Return the [X, Y] coordinate for the center point of the cell that contains the specified text.  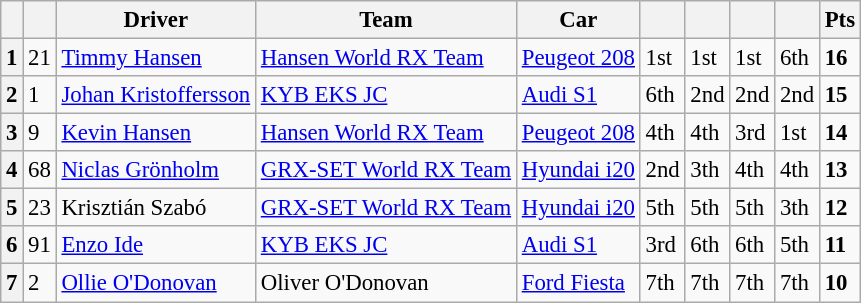
Car [578, 20]
Ford Fiesta [578, 283]
91 [40, 245]
Team [386, 20]
10 [840, 283]
6 [12, 245]
Oliver O'Donovan [386, 283]
23 [40, 208]
9 [40, 133]
15 [840, 95]
Krisztián Szabó [156, 208]
3 [12, 133]
21 [40, 58]
Enzo Ide [156, 245]
12 [840, 208]
4 [12, 170]
13 [840, 170]
Kevin Hansen [156, 133]
14 [840, 133]
Niclas Grönholm [156, 170]
Johan Kristoffersson [156, 95]
11 [840, 245]
Pts [840, 20]
16 [840, 58]
7 [12, 283]
5 [12, 208]
Timmy Hansen [156, 58]
Ollie O'Donovan [156, 283]
Driver [156, 20]
68 [40, 170]
